From the cell containing the given text, extract its center point as [X, Y] coordinate. 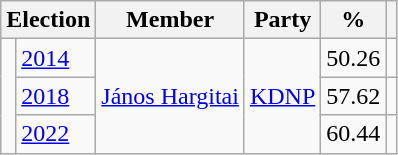
Party [282, 20]
KDNP [282, 96]
2022 [56, 134]
Member [170, 20]
2014 [56, 58]
Election [48, 20]
50.26 [354, 58]
57.62 [354, 96]
2018 [56, 96]
% [354, 20]
60.44 [354, 134]
János Hargitai [170, 96]
